Find where the given text appears and provide that cell's center as [x, y] coordinate. 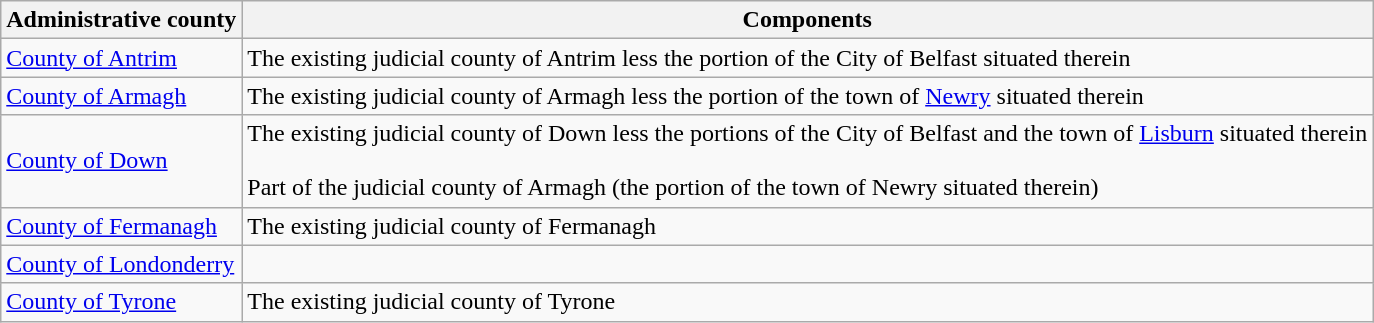
County of Antrim [122, 58]
County of Armagh [122, 96]
The existing judicial county of Fermanagh [808, 226]
County of Down [122, 161]
County of Londonderry [122, 264]
County of Tyrone [122, 302]
The existing judicial county of Antrim less the portion of the City of Belfast situated therein [808, 58]
County of Fermanagh [122, 226]
Administrative county [122, 20]
The existing judicial county of Armagh less the portion of the town of Newry situated therein [808, 96]
Components [808, 20]
The existing judicial county of Tyrone [808, 302]
